Capture the cell that displays the provided text and extract its (X, Y) central coordinate. 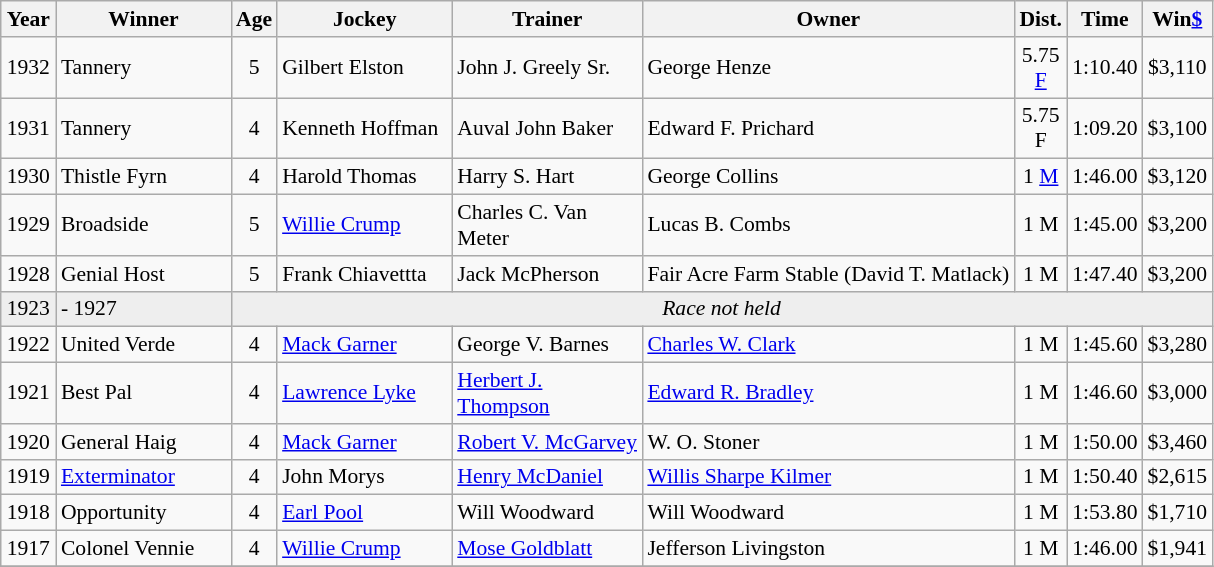
W. O. Stoner (828, 442)
$3,000 (1178, 394)
George V. Barnes (547, 345)
1:47.40 (1104, 274)
1:45.00 (1104, 226)
1920 (28, 442)
1:50.00 (1104, 442)
1930 (28, 177)
General Haig (144, 442)
1931 (28, 128)
Mose Goldblatt (547, 549)
Win$ (1178, 19)
$3,110 (1178, 68)
John Morys (364, 477)
1919 (28, 477)
1929 (28, 226)
Lucas B. Combs (828, 226)
1917 (28, 549)
Henry McDaniel (547, 477)
Owner (828, 19)
Year (28, 19)
Edward R. Bradley (828, 394)
Harold Thomas (364, 177)
Jack McPherson (547, 274)
Race not held (722, 309)
1:53.80 (1104, 513)
Edward F. Prichard (828, 128)
1:45.60 (1104, 345)
Exterminator (144, 477)
Thistle Fyrn (144, 177)
$1,941 (1178, 549)
George Henze (828, 68)
Time (1104, 19)
Dist. (1040, 19)
Lawrence Lyke (364, 394)
Herbert J. Thompson (547, 394)
$3,100 (1178, 128)
1928 (28, 274)
John J. Greely Sr. (547, 68)
Frank Chiavettta (364, 274)
$3,460 (1178, 442)
Age (254, 19)
George Collins (828, 177)
Genial Host (144, 274)
1918 (28, 513)
1:46.60 (1104, 394)
Kenneth Hoffman (364, 128)
Willis Sharpe Kilmer (828, 477)
$1,710 (1178, 513)
United Verde (144, 345)
1:10.40 (1104, 68)
1:09.20 (1104, 128)
1:50.40 (1104, 477)
Colonel Vennie (144, 549)
1921 (28, 394)
1932 (28, 68)
Harry S. Hart (547, 177)
Best Pal (144, 394)
$3,280 (1178, 345)
Trainer (547, 19)
1922 (28, 345)
Gilbert Elston (364, 68)
Earl Pool (364, 513)
Jockey (364, 19)
Charles C. Van Meter (547, 226)
$2,615 (1178, 477)
Jefferson Livingston (828, 549)
Winner (144, 19)
1923 (28, 309)
Auval John Baker (547, 128)
Broadside (144, 226)
- 1927 (144, 309)
$3,120 (1178, 177)
Charles W. Clark (828, 345)
Fair Acre Farm Stable (David T. Matlack) (828, 274)
Robert V. McGarvey (547, 442)
Opportunity (144, 513)
